Determine the [X, Y] coordinate at the center of the cell enclosing the given text.  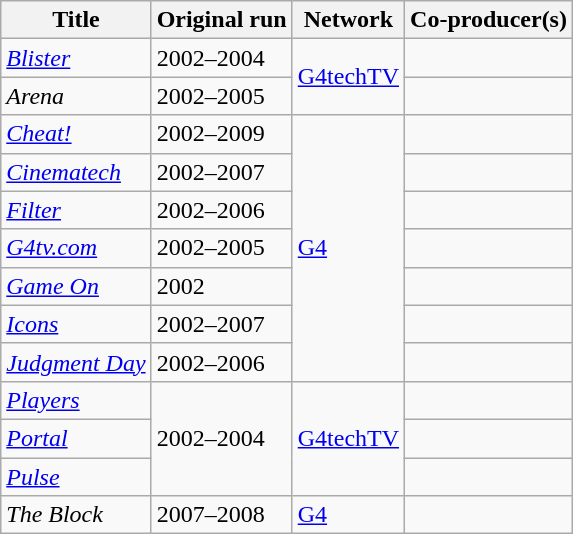
2007–2008 [222, 515]
2002 [222, 286]
Title [76, 20]
Co-producer(s) [489, 20]
Icons [76, 324]
The Block [76, 515]
Filter [76, 210]
G4tv.com [76, 248]
Original run [222, 20]
Blister [76, 58]
Game On [76, 286]
Arena [76, 96]
Network [348, 20]
Players [76, 400]
Cinematech [76, 172]
Pulse [76, 477]
Judgment Day [76, 362]
Cheat! [76, 134]
Portal [76, 438]
2002–2009 [222, 134]
